Extract the [X, Y] coordinate from the center of the cell holding the provided text.  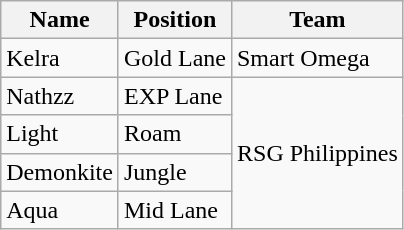
Light [60, 134]
Mid Lane [174, 210]
Team [317, 20]
Roam [174, 134]
Position [174, 20]
Jungle [174, 172]
Smart Omega [317, 58]
Nathzz [60, 96]
Name [60, 20]
EXP Lane [174, 96]
Aqua [60, 210]
Gold Lane [174, 58]
RSG Philippines [317, 153]
Demonkite [60, 172]
Kelra [60, 58]
